Provide the (X, Y) coordinate of the cell's center where the given text is located.  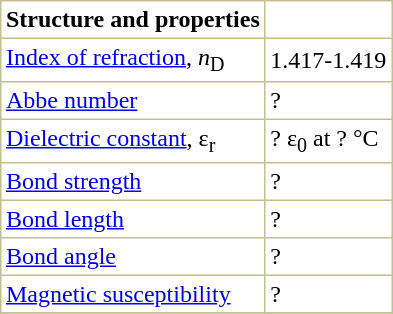
Dielectric constant, εr (133, 142)
Bond angle (133, 257)
? ε0 at ? °C (328, 142)
Structure and properties (133, 20)
Abbe number (133, 101)
Bond length (133, 220)
Index of refraction, nD (133, 60)
Bond strength (133, 182)
Magnetic susceptibility (133, 295)
1.417-1.419 (328, 60)
